Provide the (x, y) coordinate of the cell's center where the given text is located.  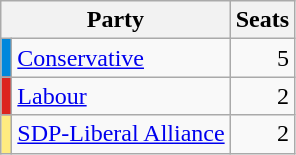
Seats (262, 20)
SDP-Liberal Alliance (121, 134)
Conservative (121, 58)
Party (116, 20)
5 (262, 58)
Labour (121, 96)
